Extract the [X, Y] coordinate from the center of the cell holding the provided text.  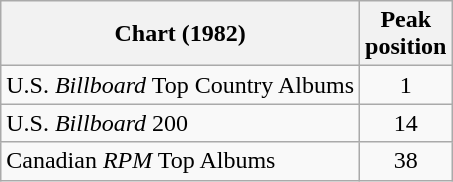
14 [406, 123]
Canadian RPM Top Albums [180, 161]
Chart (1982) [180, 34]
38 [406, 161]
1 [406, 85]
U.S. Billboard Top Country Albums [180, 85]
U.S. Billboard 200 [180, 123]
Peakposition [406, 34]
